Find where the given text appears and provide that cell's center as (x, y) coordinate. 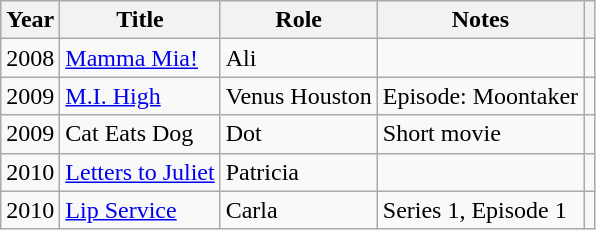
Mamma Mia! (140, 58)
Episode: Moontaker (480, 96)
Title (140, 20)
Venus Houston (298, 96)
Lip Service (140, 210)
Patricia (298, 172)
Dot (298, 134)
2008 (30, 58)
Cat Eats Dog (140, 134)
Ali (298, 58)
Year (30, 20)
Carla (298, 210)
M.I. High (140, 96)
Letters to Juliet (140, 172)
Series 1, Episode 1 (480, 210)
Notes (480, 20)
Role (298, 20)
Short movie (480, 134)
